Determine the (X, Y) coordinate at the center of the cell enclosing the given text.  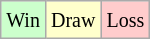
Loss (126, 20)
Win (24, 20)
Draw (72, 20)
